For the text-containing cell, return its midpoint in (X, Y) coordinate format. 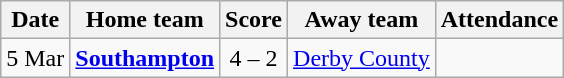
Derby County (362, 58)
Home team (145, 20)
Away team (362, 20)
Attendance (499, 20)
Southampton (145, 58)
5 Mar (36, 58)
4 – 2 (254, 58)
Score (254, 20)
Date (36, 20)
